Find where the given text appears and provide that cell's center as [x, y] coordinate. 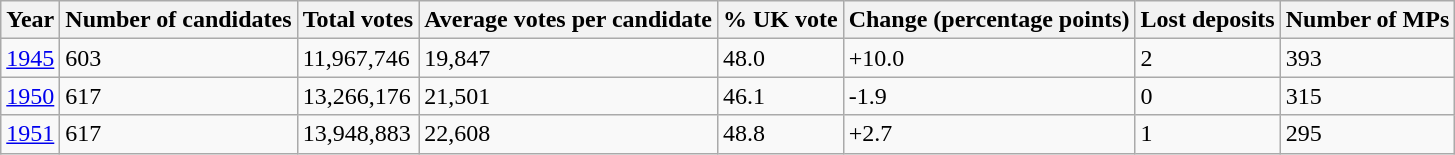
Number of candidates [178, 20]
13,948,883 [358, 134]
48.8 [780, 134]
393 [1368, 58]
11,967,746 [358, 58]
21,501 [568, 96]
2 [1208, 58]
603 [178, 58]
22,608 [568, 134]
-1.9 [989, 96]
1945 [30, 58]
1950 [30, 96]
295 [1368, 134]
19,847 [568, 58]
0 [1208, 96]
1 [1208, 134]
48.0 [780, 58]
+2.7 [989, 134]
Total votes [358, 20]
Average votes per candidate [568, 20]
Year [30, 20]
46.1 [780, 96]
Change (percentage points) [989, 20]
+10.0 [989, 58]
1951 [30, 134]
13,266,176 [358, 96]
Lost deposits [1208, 20]
315 [1368, 96]
Number of MPs [1368, 20]
% UK vote [780, 20]
